Determine the [x, y] coordinate at the center of the cell enclosing the given text.  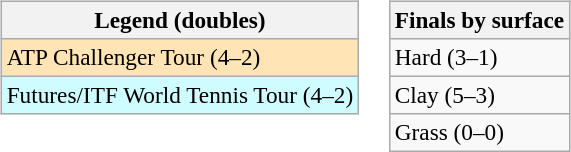
ATP Challenger Tour (4–2) [180, 57]
Finals by surface [479, 20]
Futures/ITF World Tennis Tour (4–2) [180, 95]
Hard (3–1) [479, 57]
Legend (doubles) [180, 20]
Grass (0–0) [479, 133]
Clay (5–3) [479, 95]
